Return the (X, Y) coordinate for the center point of the cell that contains the specified text.  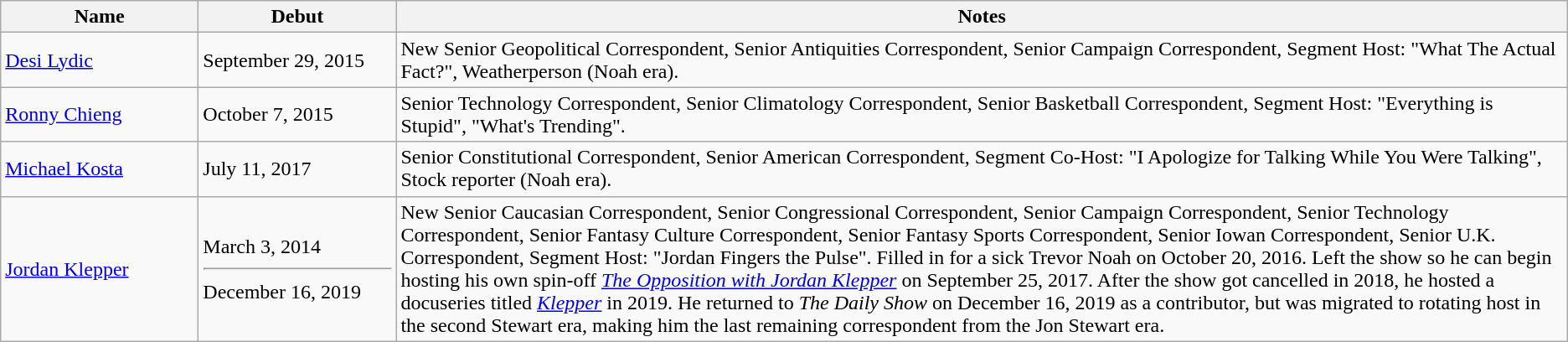
Name (100, 17)
October 7, 2015 (297, 114)
Notes (982, 17)
Ronny Chieng (100, 114)
Desi Lydic (100, 60)
Jordan Klepper (100, 268)
Debut (297, 17)
March 3, 2014December 16, 2019 (297, 268)
July 11, 2017 (297, 169)
Michael Kosta (100, 169)
September 29, 2015 (297, 60)
